Scan for the cell matching the given text and deliver its (x, y) coordinate at center. 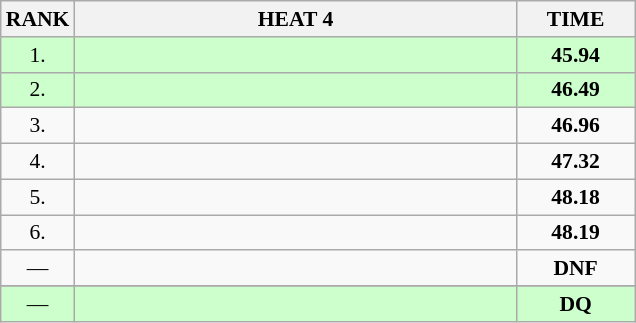
RANK (38, 19)
DQ (576, 304)
DNF (576, 269)
2. (38, 90)
48.19 (576, 233)
1. (38, 55)
48.18 (576, 197)
45.94 (576, 55)
HEAT 4 (295, 19)
TIME (576, 19)
47.32 (576, 162)
4. (38, 162)
46.49 (576, 90)
6. (38, 233)
5. (38, 197)
46.96 (576, 126)
3. (38, 126)
